Scan for the cell matching the given text and deliver its [x, y] coordinate at center. 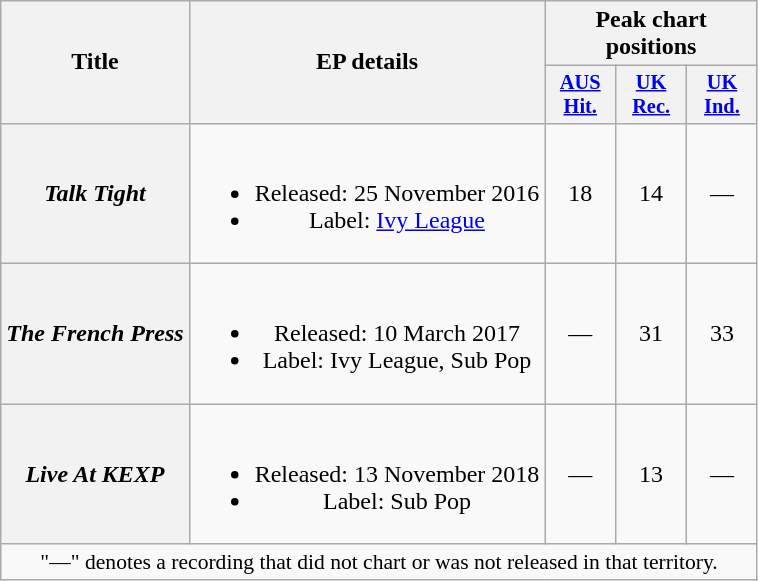
EP details [367, 62]
Peak chart positions [652, 34]
Released: 10 March 2017Label: Ivy League, Sub Pop [367, 334]
The French Press [95, 334]
"—" denotes a recording that did not chart or was not released in that territory. [380, 562]
33 [722, 334]
UKRec. [652, 95]
AUSHit. [580, 95]
Released: 13 November 2018Label: Sub Pop [367, 474]
18 [580, 193]
Live At KEXP [95, 474]
UKInd. [722, 95]
13 [652, 474]
Title [95, 62]
31 [652, 334]
Released: 25 November 2016Label: Ivy League [367, 193]
14 [652, 193]
Talk Tight [95, 193]
